Search for the cell housing the specified text and yield its (X, Y) center coordinate. 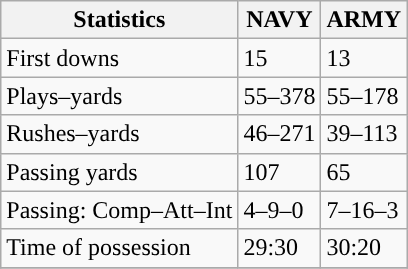
Passing: Comp–Att–Int (120, 210)
Statistics (120, 20)
ARMY (364, 20)
Plays–yards (120, 96)
Passing yards (120, 172)
First downs (120, 58)
107 (280, 172)
39–113 (364, 134)
13 (364, 58)
15 (280, 58)
30:20 (364, 248)
NAVY (280, 20)
55–378 (280, 96)
55–178 (364, 96)
4–9–0 (280, 210)
Time of possession (120, 248)
29:30 (280, 248)
46–271 (280, 134)
Rushes–yards (120, 134)
65 (364, 172)
7–16–3 (364, 210)
